Determine the (x, y) coordinate at the center of the cell enclosing the given text.  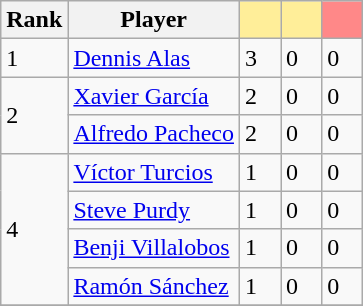
Alfredo Pacheco (154, 134)
Xavier García (154, 96)
Steve Purdy (154, 210)
Player (154, 20)
Rank (34, 20)
Ramón Sánchez (154, 286)
Benji Villalobos (154, 248)
3 (260, 58)
Dennis Alas (154, 58)
Víctor Turcios (154, 172)
4 (34, 229)
